Find where the given text appears and provide that cell's center as [x, y] coordinate. 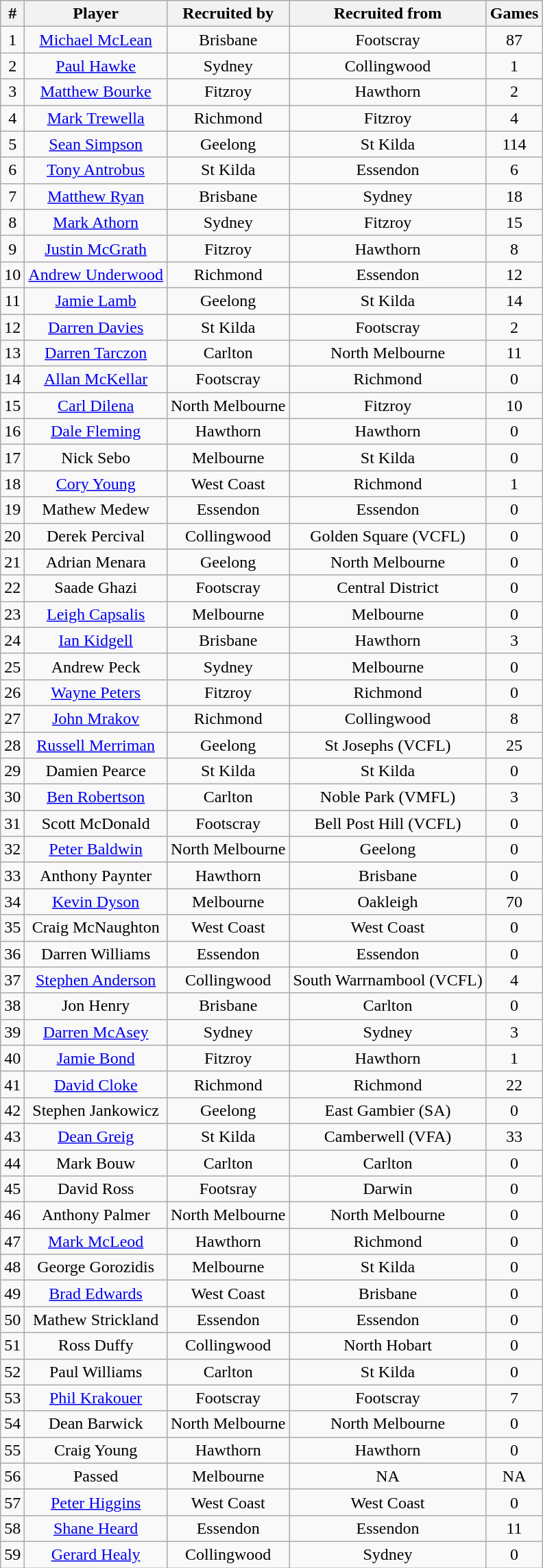
58 [12, 1528]
31 [12, 823]
30 [12, 797]
Camberwell (VFA) [388, 1136]
24 [12, 640]
Darren Tarczon [96, 353]
53 [12, 1398]
41 [12, 1084]
36 [12, 954]
20 [12, 536]
Phil Krakouer [96, 1398]
Paul Williams [96, 1372]
Central District [388, 588]
50 [12, 1320]
Brad Edwards [96, 1294]
Mark Bouw [96, 1163]
Andrew Underwood [96, 274]
59 [12, 1554]
Craig McNaughton [96, 928]
Russell Merriman [96, 745]
Craig Young [96, 1450]
52 [12, 1372]
Gerard Healy [96, 1554]
Michael McLean [96, 40]
Mark Athorn [96, 222]
Dale Fleming [96, 432]
Anthony Paynter [96, 876]
Peter Higgins [96, 1502]
16 [12, 432]
49 [12, 1294]
Ian Kidgell [96, 640]
Bell Post Hill (VCFL) [388, 823]
Adrian Menara [96, 562]
Darren Davies [96, 327]
Matthew Bourke [96, 92]
57 [12, 1502]
87 [514, 40]
Player [96, 14]
19 [12, 510]
Stephen Anderson [96, 980]
23 [12, 614]
Golden Square (VCFL) [388, 536]
27 [12, 718]
Darwin [388, 1189]
Justin McGrath [96, 248]
Jamie Lamb [96, 301]
Matthew Ryan [96, 196]
Cory Young [96, 484]
5 [12, 144]
South Warrnambool (VCFL) [388, 980]
44 [12, 1163]
43 [12, 1136]
70 [514, 902]
Ben Robertson [96, 797]
Recruited by [228, 14]
Stephen Jankowicz [96, 1110]
Jamie Bond [96, 1058]
48 [12, 1267]
56 [12, 1476]
Mark Trewella [96, 118]
Tony Antrobus [96, 170]
28 [12, 745]
37 [12, 980]
Shane Heard [96, 1528]
Leigh Capsalis [96, 614]
47 [12, 1241]
Darren McAsey [96, 1032]
Mathew Strickland [96, 1320]
Derek Percival [96, 536]
Paul Hawke [96, 66]
Games [514, 14]
Oakleigh [388, 902]
42 [12, 1110]
55 [12, 1450]
17 [12, 458]
40 [12, 1058]
Damien Pearce [96, 771]
Carl Dilena [96, 406]
9 [12, 248]
39 [12, 1032]
26 [12, 692]
Ross Duffy [96, 1346]
# [12, 14]
David Cloke [96, 1084]
David Ross [96, 1189]
Dean Barwick [96, 1424]
32 [12, 850]
54 [12, 1424]
114 [514, 144]
35 [12, 928]
Allan McKellar [96, 379]
John Mrakov [96, 718]
Noble Park (VMFL) [388, 797]
Dean Greig [96, 1136]
Saade Ghazi [96, 588]
Recruited from [388, 14]
Mathew Medew [96, 510]
51 [12, 1346]
Jon Henry [96, 1006]
46 [12, 1215]
45 [12, 1189]
34 [12, 902]
George Gorozidis [96, 1267]
13 [12, 353]
Mark McLeod [96, 1241]
29 [12, 771]
St Josephs (VCFL) [388, 745]
Scott McDonald [96, 823]
38 [12, 1006]
Darren Williams [96, 954]
North Hobart [388, 1346]
Peter Baldwin [96, 850]
Footsray [228, 1189]
Nick Sebo [96, 458]
Kevin Dyson [96, 902]
Passed [96, 1476]
Andrew Peck [96, 666]
Anthony Palmer [96, 1215]
Sean Simpson [96, 144]
Wayne Peters [96, 692]
East Gambier (SA) [388, 1110]
21 [12, 562]
